Identify which cell holds the provided text, then report its (X, Y) central coordinate. 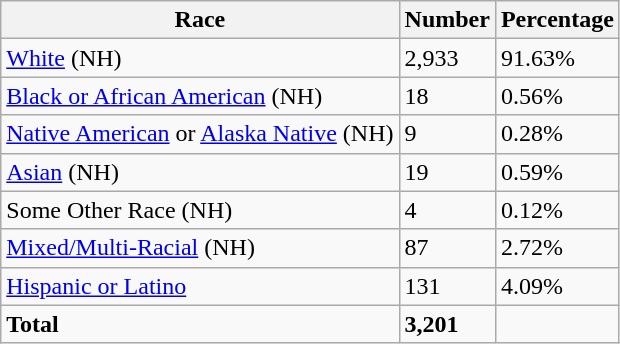
Number (447, 20)
Native American or Alaska Native (NH) (200, 134)
91.63% (557, 58)
2,933 (447, 58)
0.28% (557, 134)
Race (200, 20)
0.56% (557, 96)
Hispanic or Latino (200, 286)
Mixed/Multi-Racial (NH) (200, 248)
Some Other Race (NH) (200, 210)
Percentage (557, 20)
87 (447, 248)
2.72% (557, 248)
4.09% (557, 286)
3,201 (447, 324)
Asian (NH) (200, 172)
0.59% (557, 172)
Total (200, 324)
White (NH) (200, 58)
Black or African American (NH) (200, 96)
4 (447, 210)
19 (447, 172)
0.12% (557, 210)
18 (447, 96)
9 (447, 134)
131 (447, 286)
